Detect which cell encompasses the target text, then output its (X, Y) center coordinate. 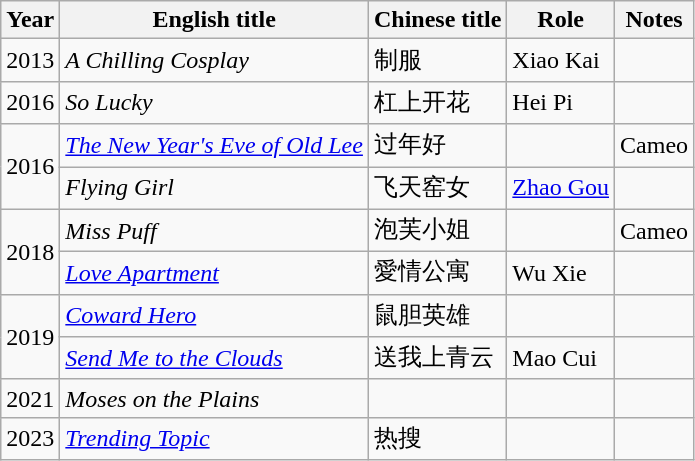
飞天窑女 (437, 188)
Send Me to the Clouds (214, 358)
Coward Hero (214, 316)
The New Year's Eve of Old Lee (214, 146)
泡芙小姐 (437, 230)
Xiao Kai (561, 60)
鼠胆英雄 (437, 316)
2023 (30, 438)
2018 (30, 252)
送我上青云 (437, 358)
杠上开花 (437, 102)
So Lucky (214, 102)
English title (214, 20)
2019 (30, 336)
Love Apartment (214, 274)
Year (30, 20)
愛情公寓 (437, 274)
Flying Girl (214, 188)
热搜 (437, 438)
Mao Cui (561, 358)
Role (561, 20)
制服 (437, 60)
Zhao Gou (561, 188)
Notes (654, 20)
A Chilling Cosplay (214, 60)
Wu Xie (561, 274)
Miss Puff (214, 230)
Chinese title (437, 20)
Trending Topic (214, 438)
2013 (30, 60)
过年好 (437, 146)
Hei Pi (561, 102)
2021 (30, 398)
Moses on the Plains (214, 398)
